Capture the cell that displays the provided text and extract its (X, Y) central coordinate. 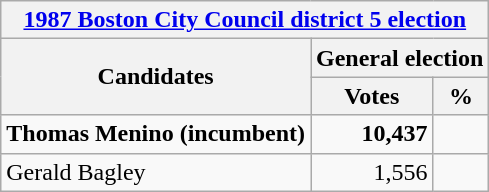
Votes (372, 96)
% (461, 96)
Candidates (156, 77)
1,556 (372, 172)
1987 Boston City Council district 5 election (245, 20)
General election (399, 58)
10,437 (372, 134)
Gerald Bagley (156, 172)
Thomas Menino (incumbent) (156, 134)
